Provide the [X, Y] coordinate of the cell's center where the given text is located.  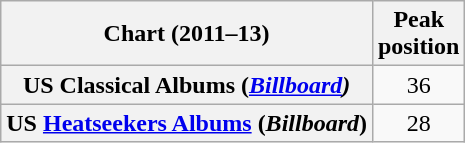
28 [418, 123]
US Heatseekers Albums (Billboard) [187, 123]
Chart (2011–13) [187, 34]
US Classical Albums (Billboard) [187, 85]
36 [418, 85]
Peakposition [418, 34]
